Pinpoint the cell where the given text exists, returning its (x, y) midpoint coordinate. 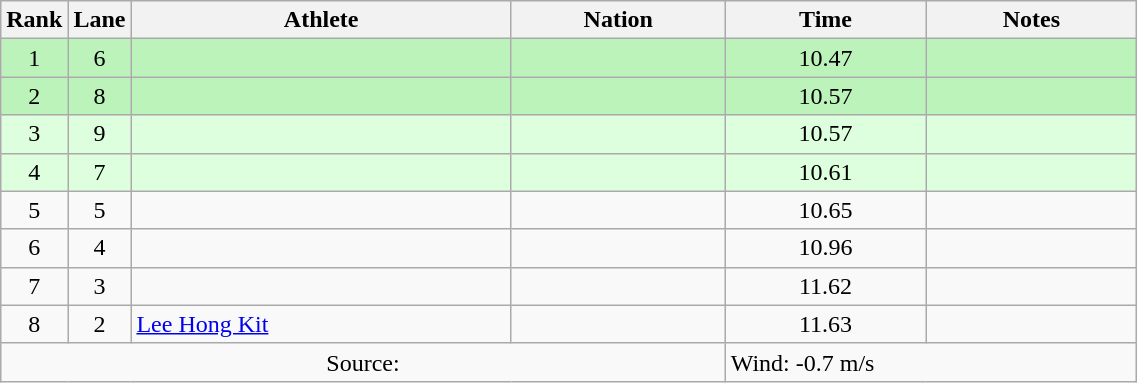
Nation (618, 20)
10.96 (826, 248)
11.62 (826, 286)
9 (100, 134)
Athlete (321, 20)
10.47 (826, 58)
1 (34, 58)
Rank (34, 20)
Notes (1032, 20)
Wind: -0.7 m/s (931, 362)
Lane (100, 20)
Time (826, 20)
Lee Hong Kit (321, 324)
Source: (363, 362)
10.61 (826, 172)
10.65 (826, 210)
11.63 (826, 324)
